Extract the [x, y] coordinate from the center of the cell holding the provided text.  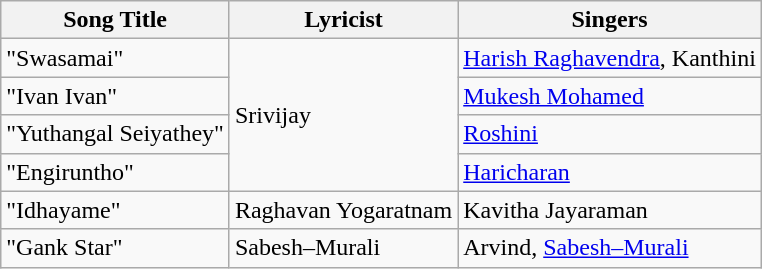
"Yuthangal Seiyathey" [116, 134]
Harish Raghavendra, Kanthini [610, 58]
Song Title [116, 20]
Arvind, Sabesh–Murali [610, 248]
Kavitha Jayaraman [610, 210]
Mukesh Mohamed [610, 96]
Srivijay [343, 115]
Sabesh–Murali [343, 248]
"Ivan Ivan" [116, 96]
Haricharan [610, 172]
Roshini [610, 134]
Lyricist [343, 20]
"Engiruntho" [116, 172]
Singers [610, 20]
Raghavan Yogaratnam [343, 210]
"Gank Star" [116, 248]
"Idhayame" [116, 210]
"Swasamai" [116, 58]
